Detect which cell encompasses the target text, then output its (x, y) center coordinate. 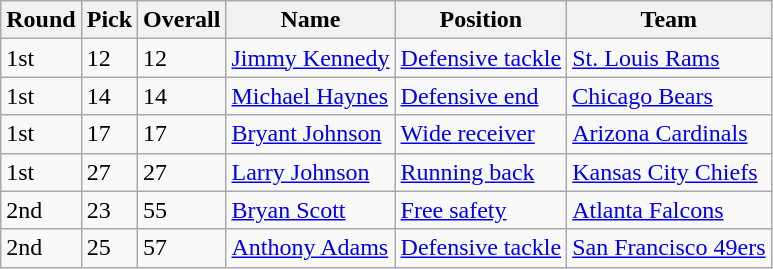
Team (669, 20)
Chicago Bears (669, 96)
Larry Johnson (310, 172)
Jimmy Kennedy (310, 58)
Kansas City Chiefs (669, 172)
Wide receiver (481, 134)
Anthony Adams (310, 248)
25 (109, 248)
St. Louis Rams (669, 58)
Name (310, 20)
Michael Haynes (310, 96)
55 (182, 210)
Position (481, 20)
Bryant Johnson (310, 134)
57 (182, 248)
San Francisco 49ers (669, 248)
Overall (182, 20)
Running back (481, 172)
23 (109, 210)
Pick (109, 20)
Atlanta Falcons (669, 210)
Bryan Scott (310, 210)
Arizona Cardinals (669, 134)
Free safety (481, 210)
Round (41, 20)
Defensive end (481, 96)
